Capture the cell that displays the provided text and extract its [x, y] central coordinate. 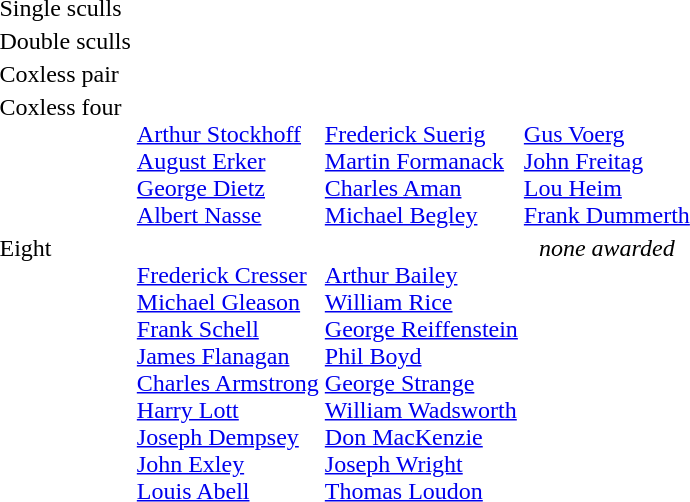
Arthur StockhoffAugust ErkerGeorge DietzAlbert Nasse [228, 161]
Frederick SuerigMartin FormanackCharles AmanMichael Begley [421, 161]
